Find where the given text appears and provide that cell's center as (X, Y) coordinate. 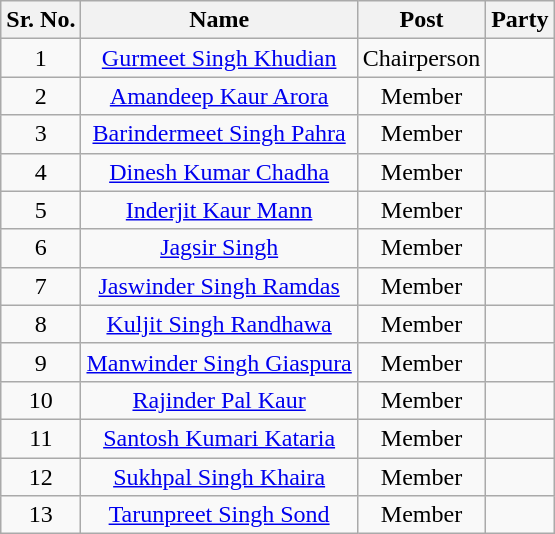
Party (520, 20)
12 (41, 477)
10 (41, 400)
9 (41, 362)
7 (41, 286)
Tarunpreet Singh Sond (219, 515)
3 (41, 134)
Chairperson (421, 58)
2 (41, 96)
4 (41, 172)
11 (41, 438)
1 (41, 58)
Kuljit Singh Randhawa (219, 324)
Name (219, 20)
8 (41, 324)
Barindermeet Singh Pahra (219, 134)
5 (41, 210)
Jagsir Singh (219, 248)
Inderjit Kaur Mann (219, 210)
Manwinder Singh Giaspura (219, 362)
Jaswinder Singh Ramdas (219, 286)
6 (41, 248)
Sr. No. (41, 20)
Rajinder Pal Kaur (219, 400)
Post (421, 20)
Amandeep Kaur Arora (219, 96)
Santosh Kumari Kataria (219, 438)
Gurmeet Singh Khudian (219, 58)
13 (41, 515)
Sukhpal Singh Khaira (219, 477)
Dinesh Kumar Chadha (219, 172)
